Detect which cell encompasses the target text, then output its (x, y) center coordinate. 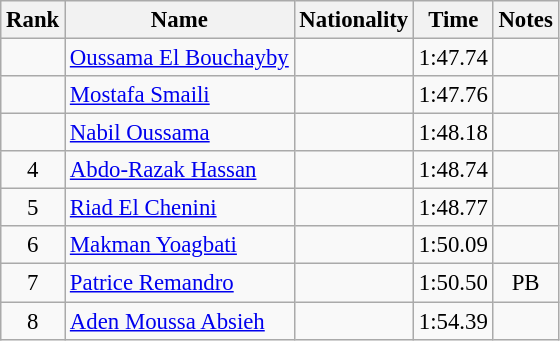
1:47.76 (454, 95)
Rank (33, 20)
Oussama El Bouchayby (180, 58)
PB (526, 283)
6 (33, 245)
Mostafa Smaili (180, 95)
5 (33, 208)
8 (33, 321)
1:54.39 (454, 321)
1:48.74 (454, 170)
1:50.50 (454, 283)
1:47.74 (454, 58)
Notes (526, 20)
Nabil Oussama (180, 133)
Riad El Chenini (180, 208)
1:48.77 (454, 208)
Time (454, 20)
Patrice Remandro (180, 283)
Nationality (354, 20)
1:50.09 (454, 245)
Aden Moussa Absieh (180, 321)
4 (33, 170)
Abdo-Razak Hassan (180, 170)
Makman Yoagbati (180, 245)
7 (33, 283)
Name (180, 20)
1:48.18 (454, 133)
